Return [X, Y] of the center of cell containing provided text 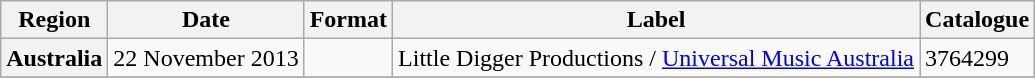
22 November 2013 [206, 58]
Date [206, 20]
Australia [54, 58]
3764299 [978, 58]
Label [656, 20]
Region [54, 20]
Catalogue [978, 20]
Format [348, 20]
Little Digger Productions / Universal Music Australia [656, 58]
